For the text-containing cell, return its midpoint in (x, y) coordinate format. 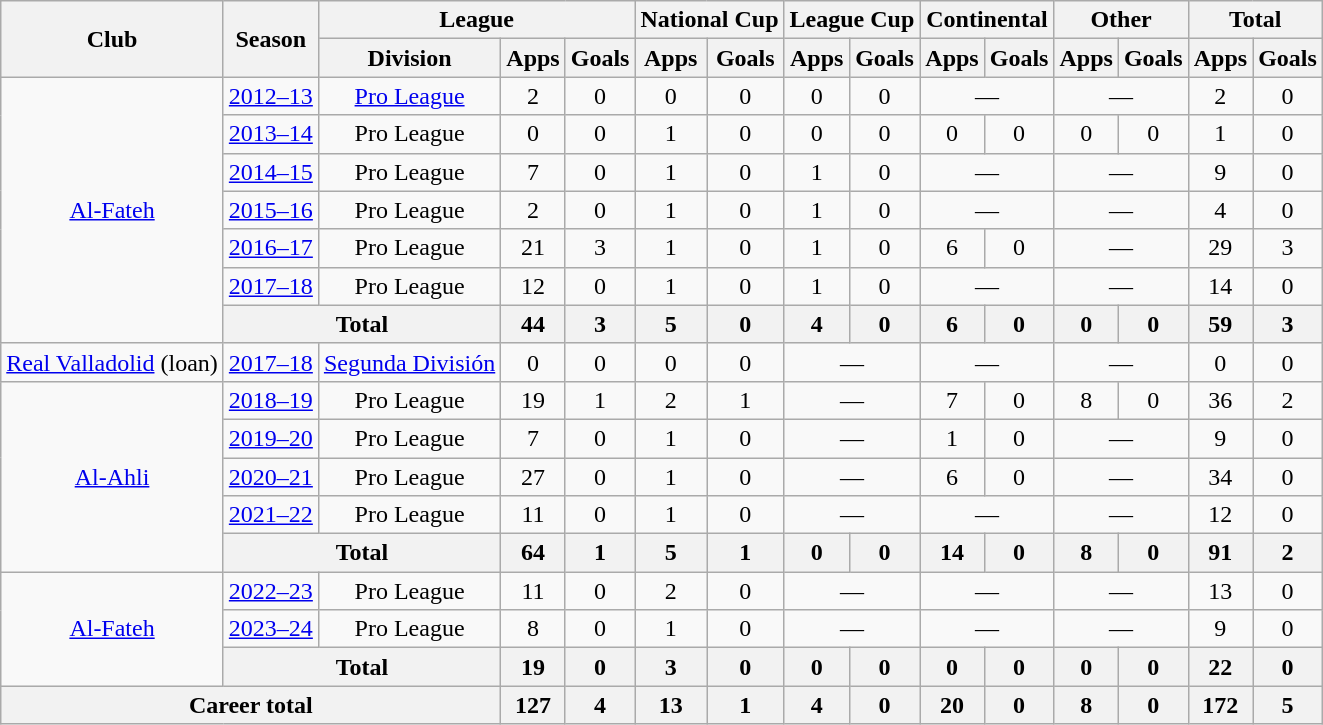
Club (112, 39)
2012–13 (270, 96)
Season (270, 39)
Division (409, 58)
127 (533, 705)
2014–15 (270, 172)
Career total (251, 705)
2019–20 (270, 438)
2016–17 (270, 248)
League Cup (852, 20)
91 (1220, 553)
Continental (987, 20)
Other (1121, 20)
34 (1220, 477)
Al-Ahli (112, 476)
59 (1220, 324)
22 (1220, 667)
36 (1220, 400)
2020–21 (270, 477)
64 (533, 553)
2021–22 (270, 515)
2013–14 (270, 134)
Real Valladolid (loan) (112, 362)
National Cup (710, 20)
Segunda División (409, 362)
21 (533, 248)
172 (1220, 705)
27 (533, 477)
2022–23 (270, 591)
44 (533, 324)
29 (1220, 248)
2018–19 (270, 400)
League (476, 20)
2023–24 (270, 629)
2015–16 (270, 210)
20 (952, 705)
